From the cell containing the given text, extract its center point as [x, y] coordinate. 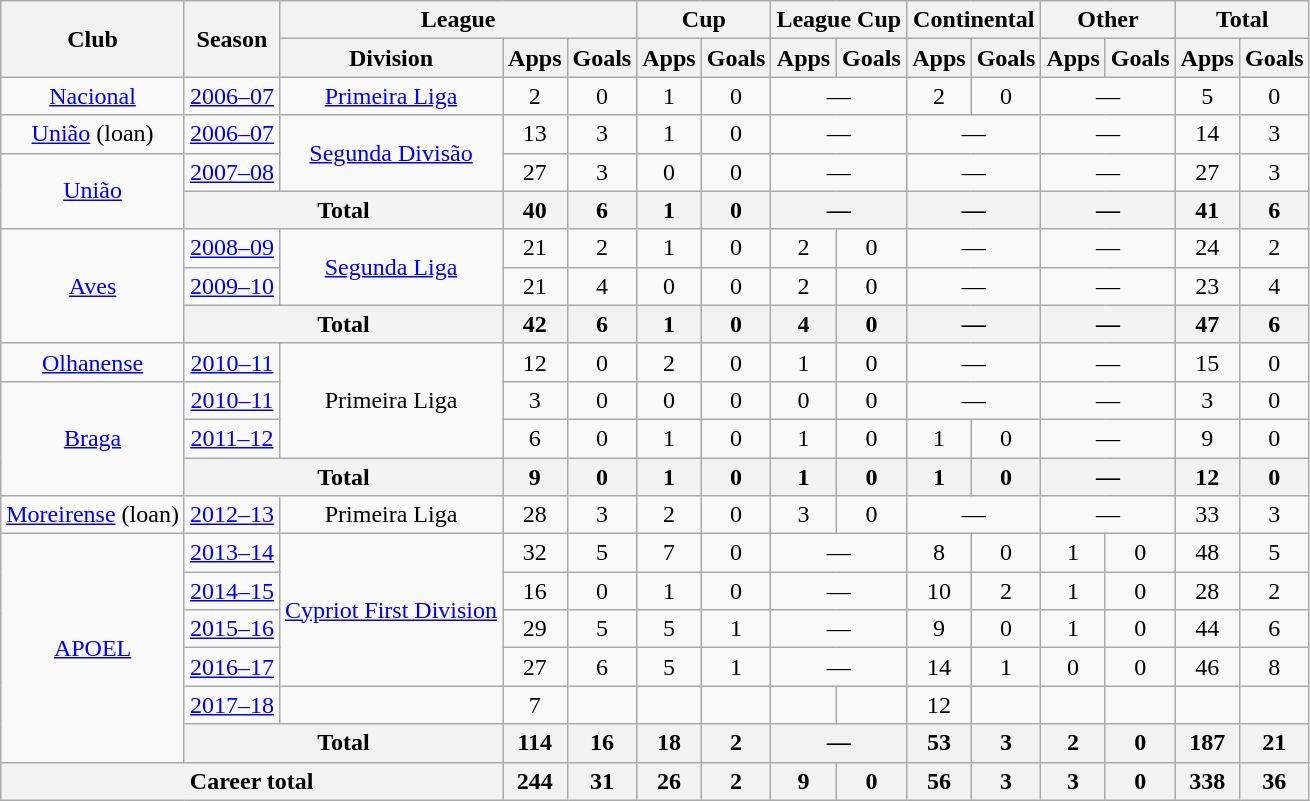
Career total [252, 781]
League [458, 20]
Moreirense (loan) [93, 515]
10 [939, 591]
Continental [974, 20]
Cypriot First Division [390, 610]
APOEL [93, 648]
Segunda Divisão [390, 153]
2015–16 [232, 629]
24 [1207, 248]
Segunda Liga [390, 267]
Braga [93, 438]
2014–15 [232, 591]
29 [535, 629]
2016–17 [232, 667]
32 [535, 553]
114 [535, 743]
League Cup [839, 20]
2009–10 [232, 286]
15 [1207, 362]
338 [1207, 781]
26 [669, 781]
Season [232, 39]
48 [1207, 553]
Other [1108, 20]
23 [1207, 286]
33 [1207, 515]
31 [602, 781]
2011–12 [232, 438]
18 [669, 743]
União [93, 191]
44 [1207, 629]
2012–13 [232, 515]
42 [535, 324]
244 [535, 781]
2017–18 [232, 705]
Club [93, 39]
Olhanense [93, 362]
41 [1207, 210]
56 [939, 781]
47 [1207, 324]
Cup [704, 20]
Division [390, 58]
União (loan) [93, 134]
2008–09 [232, 248]
Nacional [93, 96]
46 [1207, 667]
13 [535, 134]
40 [535, 210]
Aves [93, 286]
53 [939, 743]
2013–14 [232, 553]
187 [1207, 743]
36 [1274, 781]
2007–08 [232, 172]
